For the text-containing cell, return its midpoint in [x, y] coordinate format. 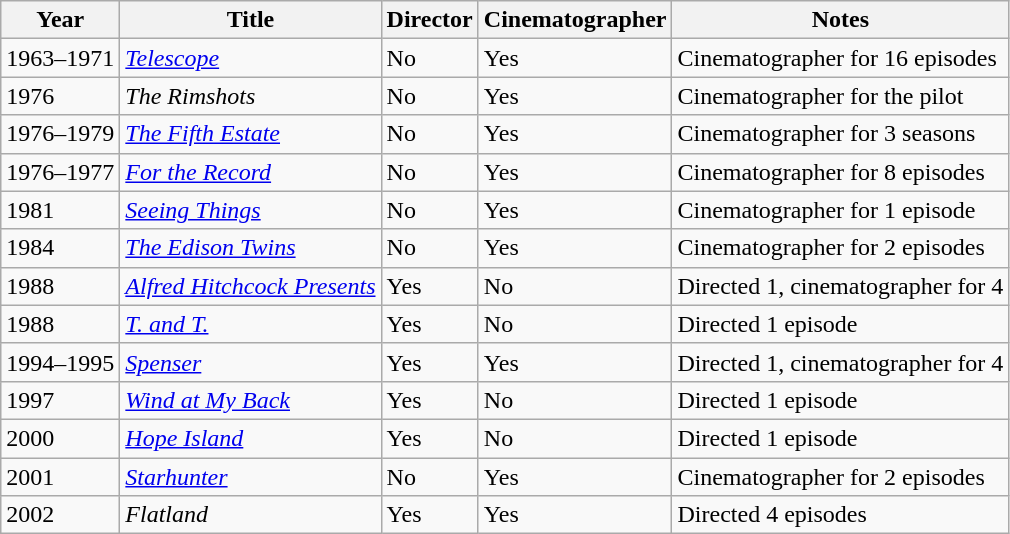
Alfred Hitchcock Presents [250, 286]
1981 [60, 210]
Director [430, 20]
Flatland [250, 515]
Starhunter [250, 477]
1997 [60, 400]
Hope Island [250, 438]
Year [60, 20]
Cinematographer [575, 20]
Title [250, 20]
1976–1977 [60, 172]
Directed 4 episodes [840, 515]
Cinematographer for 3 seasons [840, 134]
Cinematographer for 16 episodes [840, 58]
Spenser [250, 362]
2002 [60, 515]
1963–1971 [60, 58]
Seeing Things [250, 210]
Cinematographer for 1 episode [840, 210]
2000 [60, 438]
Notes [840, 20]
1984 [60, 248]
The Fifth Estate [250, 134]
Cinematographer for 8 episodes [840, 172]
T. and T. [250, 324]
1976 [60, 96]
1994–1995 [60, 362]
2001 [60, 477]
1976–1979 [60, 134]
The Rimshots [250, 96]
The Edison Twins [250, 248]
Cinematographer for the pilot [840, 96]
Telescope [250, 58]
For the Record [250, 172]
Wind at My Back [250, 400]
